Detect which cell encompasses the target text, then output its [x, y] center coordinate. 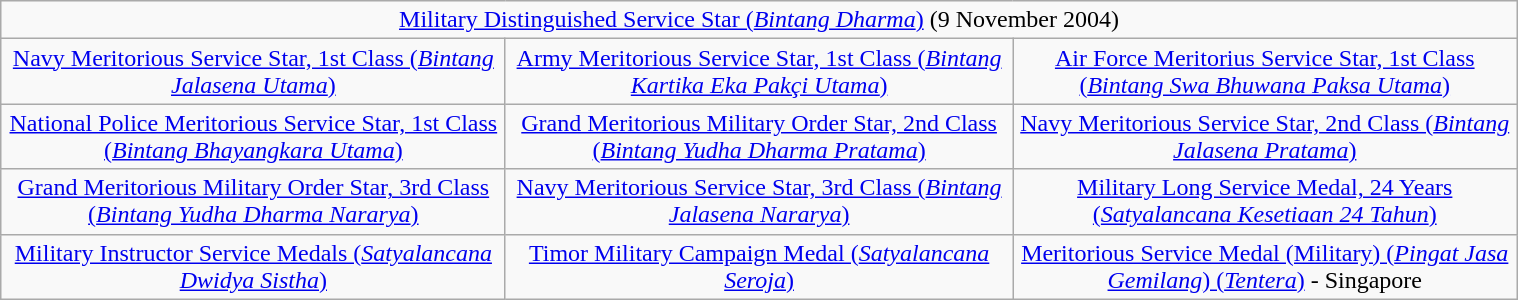
Grand Meritorious Military Order Star, 3rd Class (Bintang Yudha Dharma Nararya) [253, 202]
Military Distinguished Service Star (Bintang Dharma) (9 November 2004) [758, 20]
Meritorious Service Medal (Military) (Pingat Jasa Gemilang) (Tentera) - Singapore [1265, 266]
National Police Meritorious Service Star, 1st Class (Bintang Bhayangkara Utama) [253, 136]
Military Long Service Medal, 24 Years (Satyalancana Kesetiaan 24 Tahun) [1265, 202]
Timor Military Campaign Medal (Satyalancana Seroja) [759, 266]
Military Instructor Service Medals (Satyalancana Dwidya Sistha) [253, 266]
Navy Meritorious Service Star, 2nd Class (Bintang Jalasena Pratama) [1265, 136]
Air Force Meritorius Service Star, 1st Class (Bintang Swa Bhuwana Paksa Utama) [1265, 72]
Navy Meritorious Service Star, 1st Class (Bintang Jalasena Utama) [253, 72]
Grand Meritorious Military Order Star, 2nd Class (Bintang Yudha Dharma Pratama) [759, 136]
Navy Meritorious Service Star, 3rd Class (Bintang Jalasena Nararya) [759, 202]
Army Meritorious Service Star, 1st Class (Bintang Kartika Eka Pakçi Utama) [759, 72]
